Locate the cell with the specified text and output its (x, y) center coordinate. 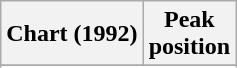
Peakposition (189, 34)
Chart (1992) (72, 34)
